Provide the [x, y] coordinate of the cell's center where the given text is located.  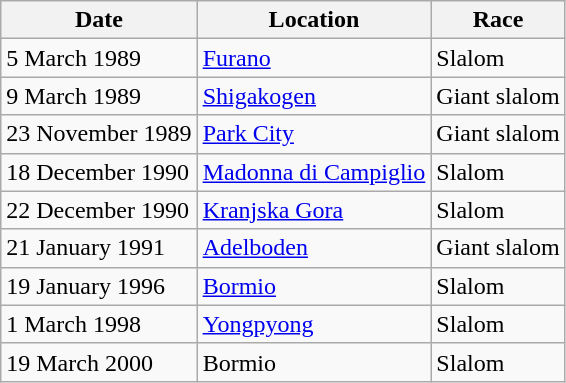
21 January 1991 [99, 248]
23 November 1989 [99, 134]
Yongpyong [314, 324]
Date [99, 20]
9 March 1989 [99, 96]
Kranjska Gora [314, 210]
Furano [314, 58]
5 March 1989 [99, 58]
Madonna di Campiglio [314, 172]
1 March 1998 [99, 324]
Location [314, 20]
Park City [314, 134]
19 January 1996 [99, 286]
18 December 1990 [99, 172]
22 December 1990 [99, 210]
Shigakogen [314, 96]
Race [498, 20]
Adelboden [314, 248]
19 March 2000 [99, 362]
